Return the [X, Y] coordinate for the center point of the cell that contains the specified text.  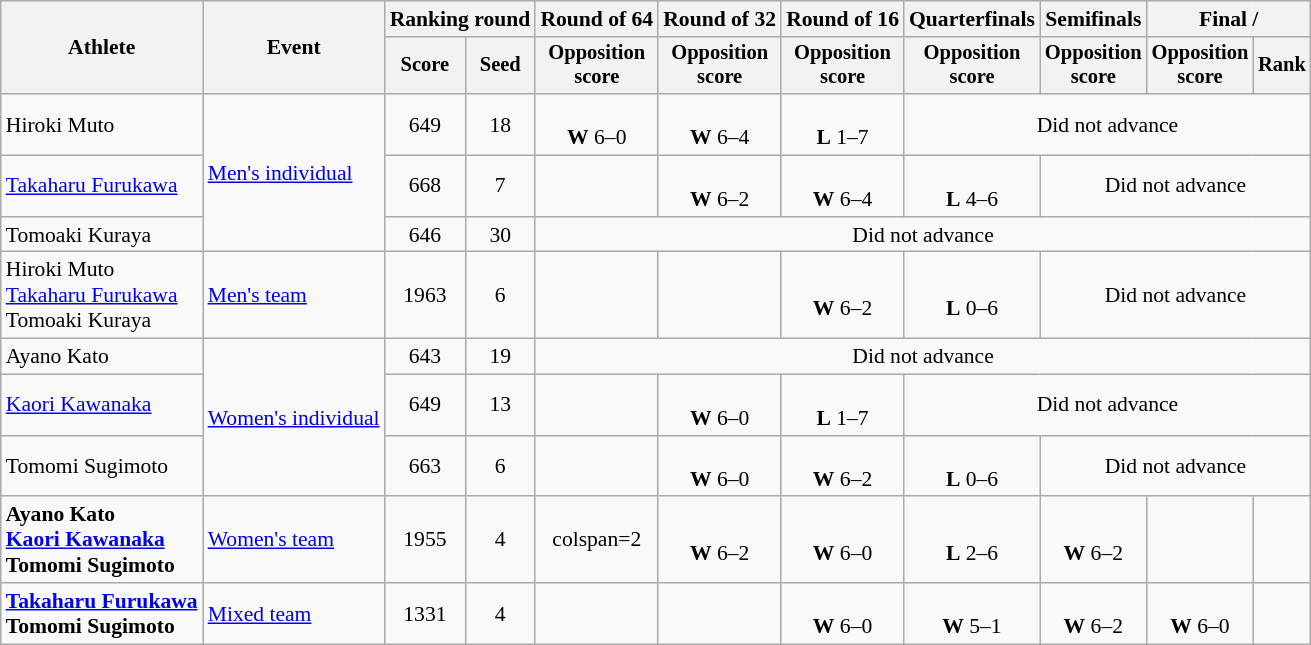
1963 [426, 296]
13 [500, 406]
7 [500, 186]
Round of 64 [596, 19]
Ayano KatoKaori KawanakaTomomi Sugimoto [102, 540]
Mixed team [294, 614]
18 [500, 124]
L 2–6 [972, 540]
668 [426, 186]
Round of 16 [842, 19]
643 [426, 357]
Athlete [102, 48]
Semifinals [1094, 19]
colspan=2 [596, 540]
L 4–6 [972, 186]
Kaori Kawanaka [102, 406]
Hiroki Muto [102, 124]
Women's individual [294, 418]
W 5–1 [972, 614]
Takaharu FurukawaTomomi Sugimoto [102, 614]
Hiroki MutoTakaharu FurukawaTomoaki Kuraya [102, 296]
Event [294, 48]
Seed [500, 66]
Final / [1229, 19]
Men's team [294, 296]
Score [426, 66]
Rank [1282, 66]
Women's team [294, 540]
Tomoaki Kuraya [102, 235]
Quarterfinals [972, 19]
Tomomi Sugimoto [102, 466]
19 [500, 357]
Ayano Kato [102, 357]
Round of 32 [720, 19]
30 [500, 235]
646 [426, 235]
1331 [426, 614]
1955 [426, 540]
Takaharu Furukawa [102, 186]
663 [426, 466]
Ranking round [460, 19]
Men's individual [294, 173]
